Scan for the cell matching the given text and deliver its [X, Y] coordinate at center. 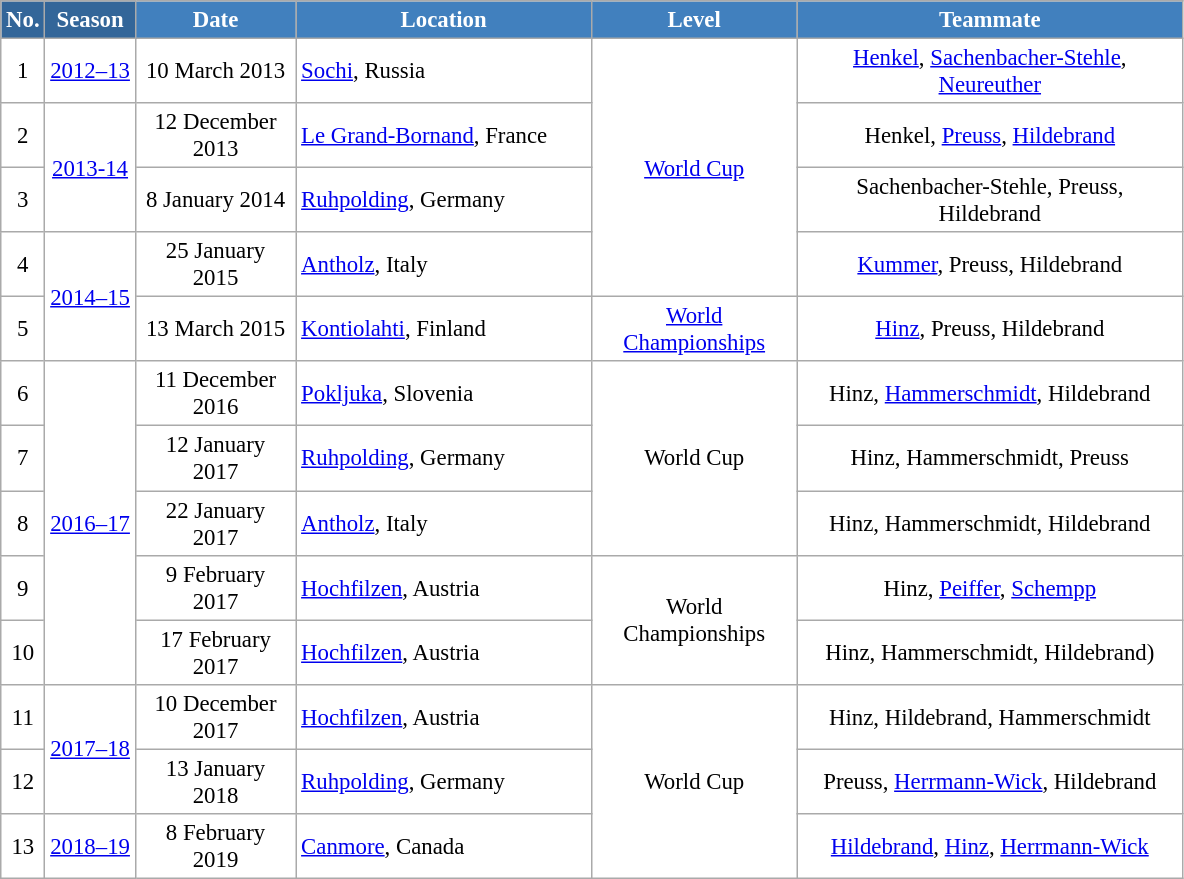
13 March 2015 [216, 330]
2017–18 [90, 748]
Hinz, Hammerschmidt, Hildebrand) [990, 652]
Kummer, Preuss, Hildebrand [990, 264]
No. [23, 20]
8 [23, 524]
12 December 2013 [216, 136]
10 [23, 652]
10 December 2017 [216, 716]
2013-14 [90, 168]
Hinz, Preuss, Hildebrand [990, 330]
Canmore, Canada [444, 846]
Hildebrand, Hinz, Herrmann-Wick [990, 846]
7 [23, 458]
4 [23, 264]
Le Grand-Bornand, France [444, 136]
12 [23, 782]
5 [23, 330]
2018–19 [90, 846]
13 [23, 846]
9 February 2017 [216, 588]
Season [90, 20]
Hinz, Hildebrand, Hammerschmidt [990, 716]
Date [216, 20]
8 January 2014 [216, 200]
Level [694, 20]
2016–17 [90, 524]
17 February 2017 [216, 652]
10 March 2013 [216, 72]
Kontiolahti, Finland [444, 330]
11 December 2016 [216, 394]
12 January 2017 [216, 458]
25 January 2015 [216, 264]
2012–13 [90, 72]
3 [23, 200]
Hinz, Peiffer, Schempp [990, 588]
Preuss, Herrmann-Wick, Hildebrand [990, 782]
Pokljuka, Slovenia [444, 394]
Sochi, Russia [444, 72]
8 February 2019 [216, 846]
Hinz, Hammerschmidt, Preuss [990, 458]
Location [444, 20]
13 January 2018 [216, 782]
2014–15 [90, 296]
Henkel, Preuss, Hildebrand [990, 136]
6 [23, 394]
Teammate [990, 20]
22 January 2017 [216, 524]
11 [23, 716]
9 [23, 588]
1 [23, 72]
Henkel, Sachenbacher-Stehle, Neureuther [990, 72]
2 [23, 136]
Sachenbacher-Stehle, Preuss, Hildebrand [990, 200]
